From the cell containing the given text, extract its center point as [X, Y] coordinate. 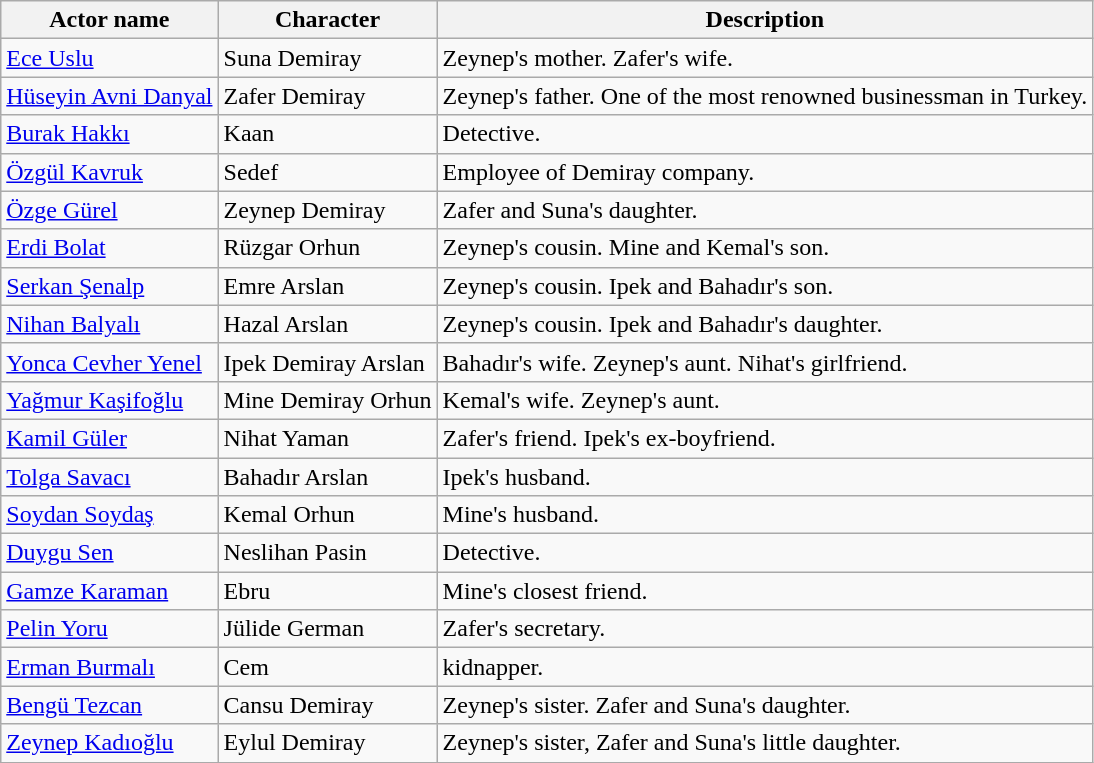
kidnapper. [765, 667]
Zeynep's cousin. Ipek and Bahadır's daughter. [765, 324]
Serkan Şenalp [110, 286]
Jülide German [328, 629]
Özgül Kavruk [110, 172]
Burak Hakkı [110, 134]
Bahadır Arslan [328, 477]
Nihan Balyalı [110, 324]
Zafer and Suna's daughter. [765, 210]
Suna Demiray [328, 58]
Emre Arslan [328, 286]
Tolga Savacı [110, 477]
Rüzgar Orhun [328, 248]
Kemal Orhun [328, 515]
Zafer Demiray [328, 96]
Bengü Tezcan [110, 705]
Pelin Yoru [110, 629]
Hüseyin Avni Danyal [110, 96]
Zafer's friend. Ipek's ex-boyfriend. [765, 438]
Erman Burmalı [110, 667]
Zeynep's mother. Zafer's wife. [765, 58]
Zeynep Kadıoğlu [110, 743]
Ebru [328, 591]
Zeynep's sister, Zafer and Suna's little daughter. [765, 743]
Erdi Bolat [110, 248]
Neslihan Pasin [328, 553]
Actor name [110, 20]
Kemal's wife. Zeynep's aunt. [765, 400]
Gamze Karaman [110, 591]
Duygu Sen [110, 553]
Kamil Güler [110, 438]
Eylul Demiray [328, 743]
Nihat Yaman [328, 438]
Sedef [328, 172]
Mine's closest friend. [765, 591]
Hazal Arslan [328, 324]
Zeynep's sister. Zafer and Suna's daughter. [765, 705]
Zeynep Demiray [328, 210]
Zeynep's father. One of the most renowned businessman in Turkey. [765, 96]
Employee of Demiray company. [765, 172]
Bahadır's wife. Zeynep's aunt. Nihat's girlfriend. [765, 362]
Zeynep's cousin. Ipek and Bahadır's son. [765, 286]
Ece Uslu [110, 58]
Yonca Cevher Yenel [110, 362]
Cansu Demiray [328, 705]
Zafer's secretary. [765, 629]
Soydan Soydaş [110, 515]
Cem [328, 667]
Zeynep's cousin. Mine and Kemal's son. [765, 248]
Ipek Demiray Arslan [328, 362]
Description [765, 20]
Yağmur Kaşifoğlu [110, 400]
Ipek's husband. [765, 477]
Kaan [328, 134]
Mine's husband. [765, 515]
Özge Gürel [110, 210]
Mine Demiray Orhun [328, 400]
Character [328, 20]
